Find where the given text appears and provide that cell's center as (X, Y) coordinate. 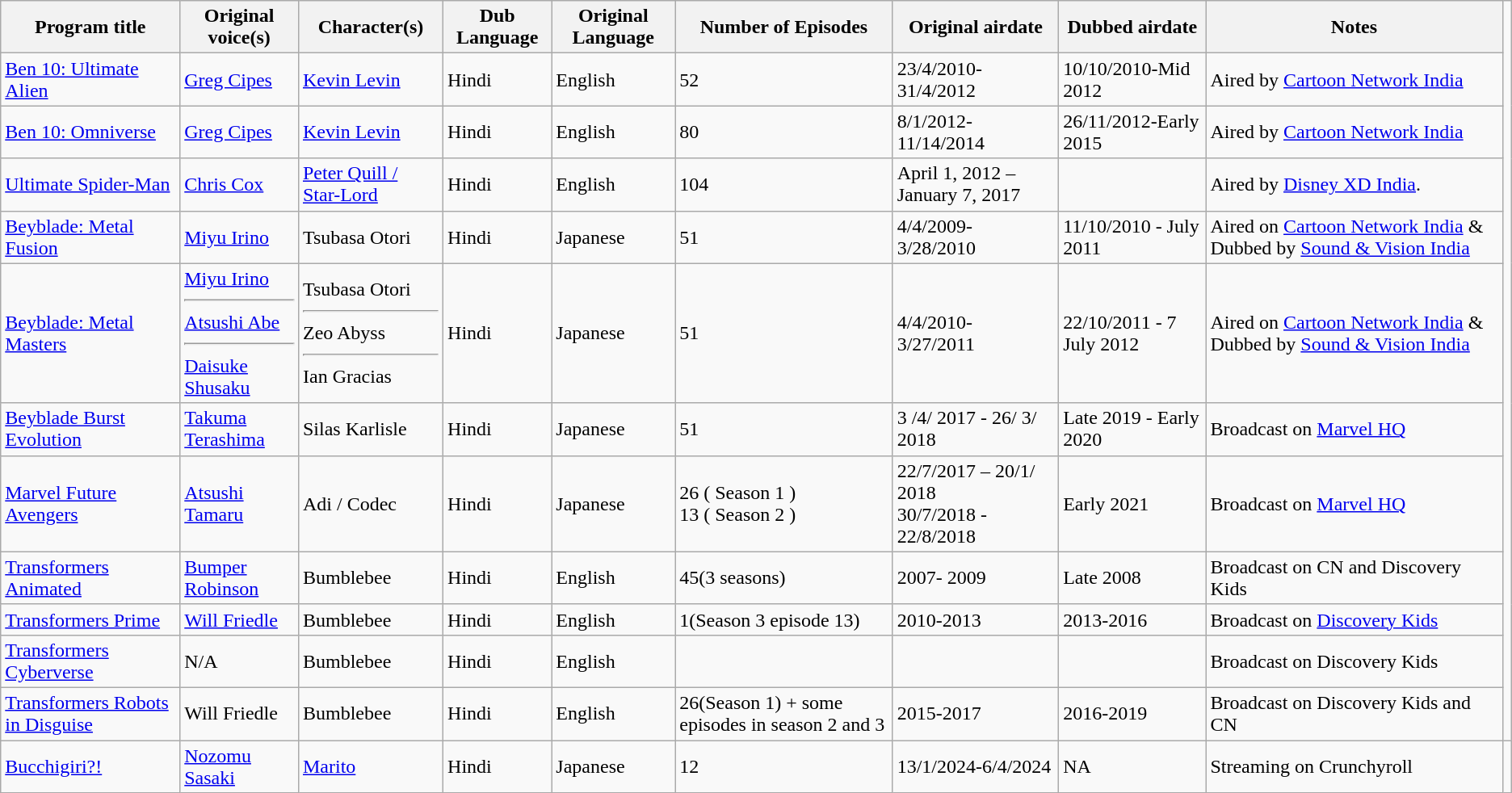
Early 2021 (1132, 504)
Late 2008 (1132, 578)
4/4/2009-3/28/2010 (976, 237)
Tsubasa Otori Zeo Abyss Ian Gracias (370, 333)
22/7/2017 – 20/1/ 201830/7/2018 - 22/8/2018 (976, 504)
Ben 10: Ultimate Alien (90, 79)
Transformers Animated (90, 578)
Peter Quill / Star-Lord (370, 184)
Original airdate (976, 27)
26(Season 1) + some episodes in season 2 and 3 (783, 714)
Character(s) (370, 27)
2016-2019 (1132, 714)
Original voice(s) (239, 27)
Atsushi Tamaru (239, 504)
Broadcast on CN and Discovery Kids (1354, 578)
Beyblade: Metal Fusion (90, 237)
Transformers Cyberverse (90, 661)
4/4/2010- 3/27/2011 (976, 333)
2013-2016 (1132, 619)
Bumper Robinson (239, 578)
52 (783, 79)
NA (1132, 766)
Broadcast on Discovery Kids and CN (1354, 714)
1(Season 3 episode 13) (783, 619)
Late 2019 - Early 2020 (1132, 430)
Program title (90, 27)
10/10/2010-Mid 2012 (1132, 79)
11/10/2010 - July 2011 (1132, 237)
Adi / Codec (370, 504)
Tsubasa Otori (370, 237)
Marvel Future Avengers (90, 504)
Ben 10: Omniverse (90, 132)
Aired by Disney XD India. (1354, 184)
13/1/2024-6/4/2024 (976, 766)
45(3 seasons) (783, 578)
104 (783, 184)
26 ( Season 1 )13 ( Season 2 ) (783, 504)
Transformers Prime (90, 619)
2010-2013 (976, 619)
Takuma Terashima (239, 430)
Beyblade Burst Evolution (90, 430)
80 (783, 132)
N/A (239, 661)
Miyu Irino Atsushi Abe Daisuke Shusaku (239, 333)
Number of Episodes (783, 27)
Ultimate Spider-Man (90, 184)
Bucchigiri?! (90, 766)
Chris Cox (239, 184)
Streaming on Crunchyroll (1354, 766)
Miyu Irino (239, 237)
26/11/2012-Early 2015 (1132, 132)
April 1, 2012 – January 7, 2017 (976, 184)
23/4/2010-31/4/2012 (976, 79)
Original Language (614, 27)
Beyblade: Metal Masters (90, 333)
Marito (370, 766)
8/1/2012-11/14/2014 (976, 132)
12 (783, 766)
Transformers Robots in Disguise (90, 714)
2015-2017 (976, 714)
Silas Karlisle (370, 430)
22/10/2011 - 7 July 2012 (1132, 333)
Dubbed airdate (1132, 27)
Dub Language (498, 27)
Notes (1354, 27)
3 /4/ 2017 - 26/ 3/ 2018 (976, 430)
Nozomu Sasaki (239, 766)
2007- 2009 (976, 578)
